Detect which cell encompasses the target text, then output its (X, Y) center coordinate. 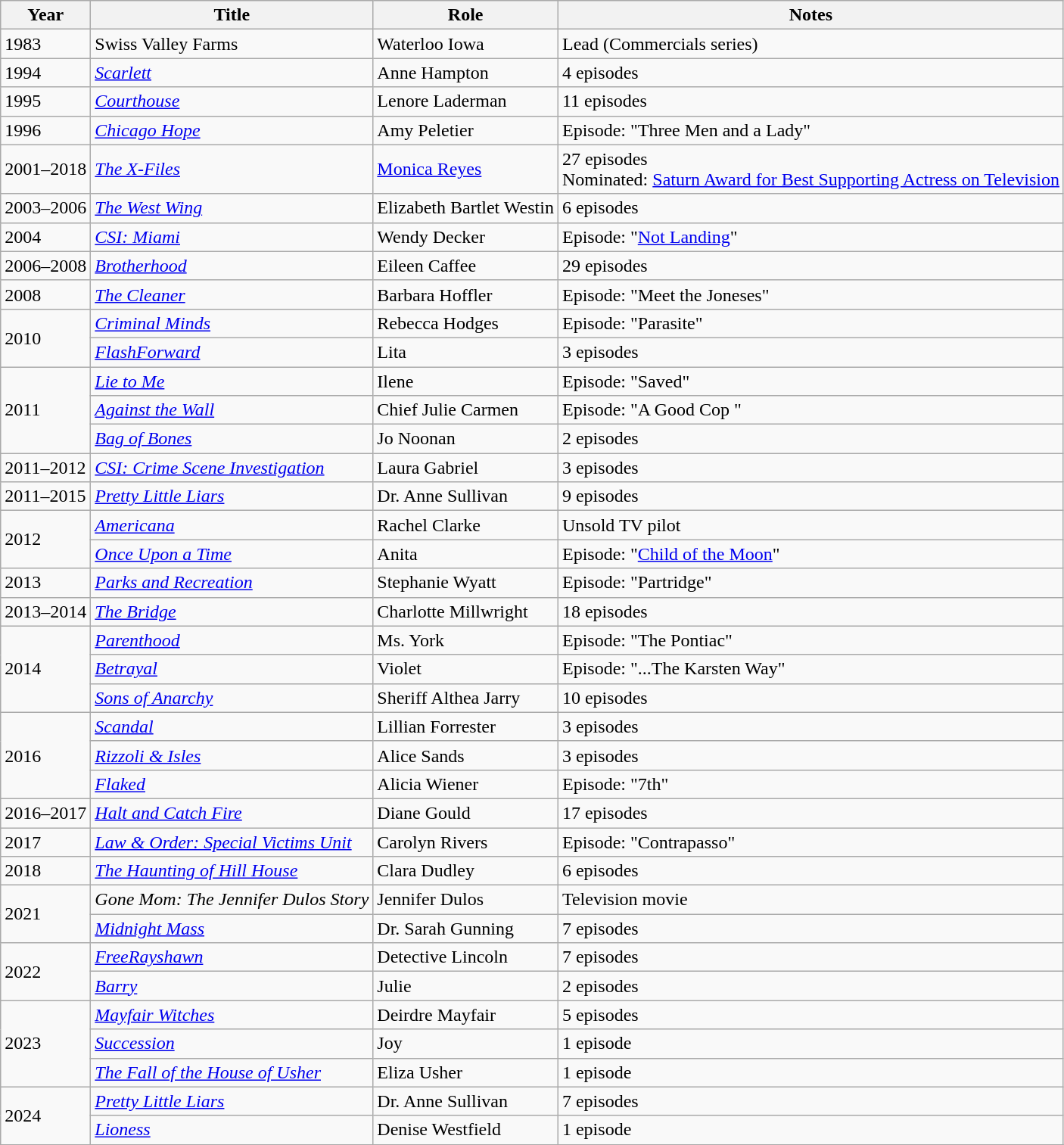
Succession (232, 1044)
The X-Files (232, 170)
Julie (466, 986)
Scandal (232, 727)
Joy (466, 1044)
The Cleaner (232, 294)
Midnight Mass (232, 929)
Bag of Bones (232, 439)
Alicia Wiener (466, 784)
Parks and Recreation (232, 583)
Criminal Minds (232, 323)
Gone Mom: The Jennifer Dulos Story (232, 900)
2012 (45, 540)
Once Upon a Time (232, 554)
Jennifer Dulos (466, 900)
The Fall of the House of Usher (232, 1072)
2013 (45, 583)
Episode: "Meet the Joneses" (810, 294)
Parenthood (232, 640)
Chicago Hope (232, 130)
Role (466, 15)
Halt and Catch Fire (232, 813)
Scarlett (232, 73)
2006–2008 (45, 266)
FreeRayshawn (232, 957)
Episode: "Partridge" (810, 583)
Lita (466, 352)
2014 (45, 669)
Violet (466, 669)
Chief Julie Carmen (466, 410)
9 episodes (810, 496)
Episode: "Parasite" (810, 323)
Betrayal (232, 669)
Detective Lincoln (466, 957)
Lead (Commercials series) (810, 44)
Elizabeth Bartlet Westin (466, 208)
Clara Dudley (466, 871)
Charlotte Millwright (466, 611)
4 episodes (810, 73)
2023 (45, 1044)
2022 (45, 972)
Episode: "Saved" (810, 381)
10 episodes (810, 698)
2016 (45, 755)
Lioness (232, 1130)
Courthouse (232, 101)
2003–2006 (45, 208)
Notes (810, 15)
Rachel Clarke (466, 525)
2018 (45, 871)
Lenore Laderman (466, 101)
Flaked (232, 784)
Eileen Caffee (466, 266)
2001–2018 (45, 170)
Brotherhood (232, 266)
1995 (45, 101)
Episode: "The Pontiac" (810, 640)
Jo Noonan (466, 439)
Episode: "Not Landing" (810, 237)
Deirdre Mayfair (466, 1015)
Sheriff Althea Jarry (466, 698)
18 episodes (810, 611)
The West Wing (232, 208)
Year (45, 15)
Carolyn Rivers (466, 842)
2011–2012 (45, 468)
Unsold TV pilot (810, 525)
Americana (232, 525)
Ms. York (466, 640)
Lie to Me (232, 381)
Episode: "...The Karsten Way" (810, 669)
Mayfair Witches (232, 1015)
Law & Order: Special Victims Unit (232, 842)
Sons of Anarchy (232, 698)
Episode: "Three Men and a Lady" (810, 130)
Episode: "Child of the Moon" (810, 554)
Alice Sands (466, 755)
Stephanie Wyatt (466, 583)
2024 (45, 1115)
1994 (45, 73)
Dr. Sarah Gunning (466, 929)
Swiss Valley Farms (232, 44)
11 episodes (810, 101)
2010 (45, 338)
2016–2017 (45, 813)
Ilene (466, 381)
Rizzoli & Isles (232, 755)
2008 (45, 294)
27 episodesNominated: Saturn Award for Best Supporting Actress on Television (810, 170)
Denise Westfield (466, 1130)
1996 (45, 130)
The Bridge (232, 611)
Title (232, 15)
Against the Wall (232, 410)
Amy Peletier (466, 130)
CSI: Miami (232, 237)
CSI: Crime Scene Investigation (232, 468)
Lillian Forrester (466, 727)
Episode: "Contrapasso" (810, 842)
2013–2014 (45, 611)
Monica Reyes (466, 170)
Barry (232, 986)
Barbara Hoffler (466, 294)
Rebecca Hodges (466, 323)
Episode: "7th" (810, 784)
Laura Gabriel (466, 468)
5 episodes (810, 1015)
Episode: "A Good Cop " (810, 410)
Waterloo Iowa (466, 44)
Anne Hampton (466, 73)
Eliza Usher (466, 1072)
29 episodes (810, 266)
17 episodes (810, 813)
Television movie (810, 900)
2017 (45, 842)
Wendy Decker (466, 237)
FlashForward (232, 352)
2004 (45, 237)
The Haunting of Hill House (232, 871)
Diane Gould (466, 813)
Anita (466, 554)
2011–2015 (45, 496)
2021 (45, 914)
2011 (45, 409)
1983 (45, 44)
